Locate the cell with the specified text and output its [X, Y] center coordinate. 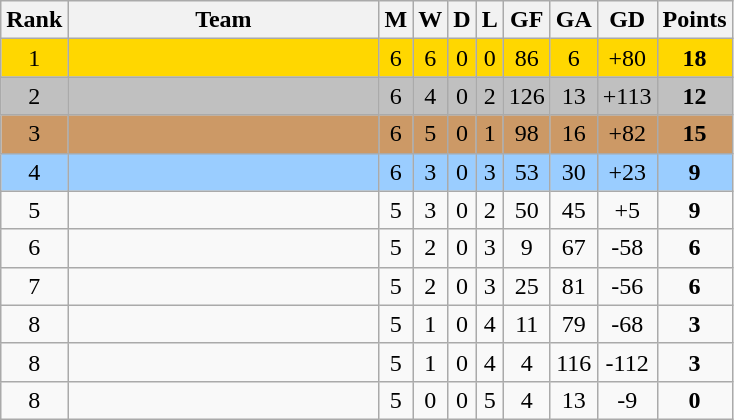
45 [574, 210]
12 [694, 96]
+23 [627, 172]
50 [526, 210]
116 [574, 362]
+113 [627, 96]
GA [574, 20]
11 [526, 324]
-58 [627, 248]
-112 [627, 362]
86 [526, 58]
18 [694, 58]
16 [574, 134]
98 [526, 134]
+82 [627, 134]
81 [574, 286]
-56 [627, 286]
25 [526, 286]
GF [526, 20]
W [430, 20]
15 [694, 134]
+5 [627, 210]
D [462, 20]
Points [694, 20]
30 [574, 172]
7 [34, 286]
+80 [627, 58]
-9 [627, 400]
79 [574, 324]
L [490, 20]
M [396, 20]
Rank [34, 20]
GD [627, 20]
-68 [627, 324]
Team [224, 20]
126 [526, 96]
53 [526, 172]
67 [574, 248]
